For the text-containing cell, return its midpoint in [x, y] coordinate format. 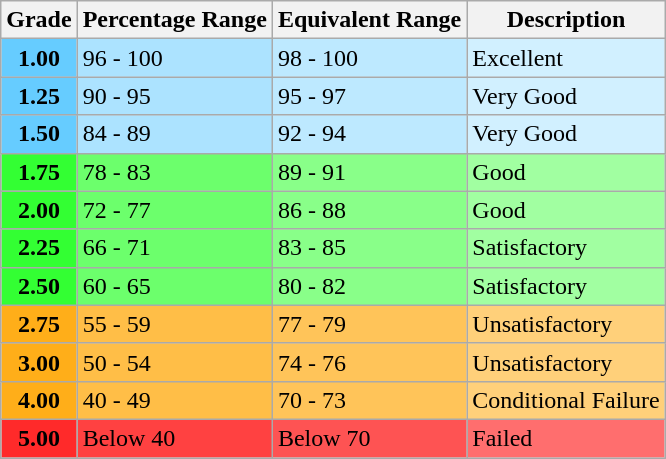
89 - 91 [369, 172]
1.25 [39, 96]
70 - 73 [369, 400]
96 - 100 [174, 58]
5.00 [39, 438]
84 - 89 [174, 134]
66 - 71 [174, 248]
95 - 97 [369, 96]
2.75 [39, 324]
55 - 59 [174, 324]
78 - 83 [174, 172]
98 - 100 [369, 58]
86 - 88 [369, 210]
2.50 [39, 286]
Percentage Range [174, 20]
4.00 [39, 400]
Equivalent Range [369, 20]
50 - 54 [174, 362]
74 - 76 [369, 362]
Excellent [566, 58]
90 - 95 [174, 96]
Below 40 [174, 438]
Failed [566, 438]
3.00 [39, 362]
92 - 94 [369, 134]
72 - 77 [174, 210]
80 - 82 [369, 286]
60 - 65 [174, 286]
2.00 [39, 210]
40 - 49 [174, 400]
Conditional Failure [566, 400]
2.25 [39, 248]
Grade [39, 20]
83 - 85 [369, 248]
Description [566, 20]
1.75 [39, 172]
Below 70 [369, 438]
1.50 [39, 134]
1.00 [39, 58]
77 - 79 [369, 324]
